Output the (X, Y) coordinate of the center of the cell containing the given text.  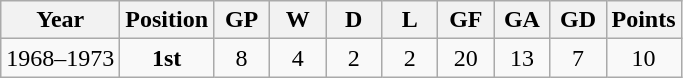
7 (578, 58)
Points (644, 20)
20 (466, 58)
GP (242, 20)
GF (466, 20)
13 (522, 58)
10 (644, 58)
1st (167, 58)
Year (60, 20)
Position (167, 20)
D (354, 20)
1968–1973 (60, 58)
L (410, 20)
8 (242, 58)
GA (522, 20)
GD (578, 20)
W (298, 20)
4 (298, 58)
